Locate the cell with the specified text and output its [X, Y] center coordinate. 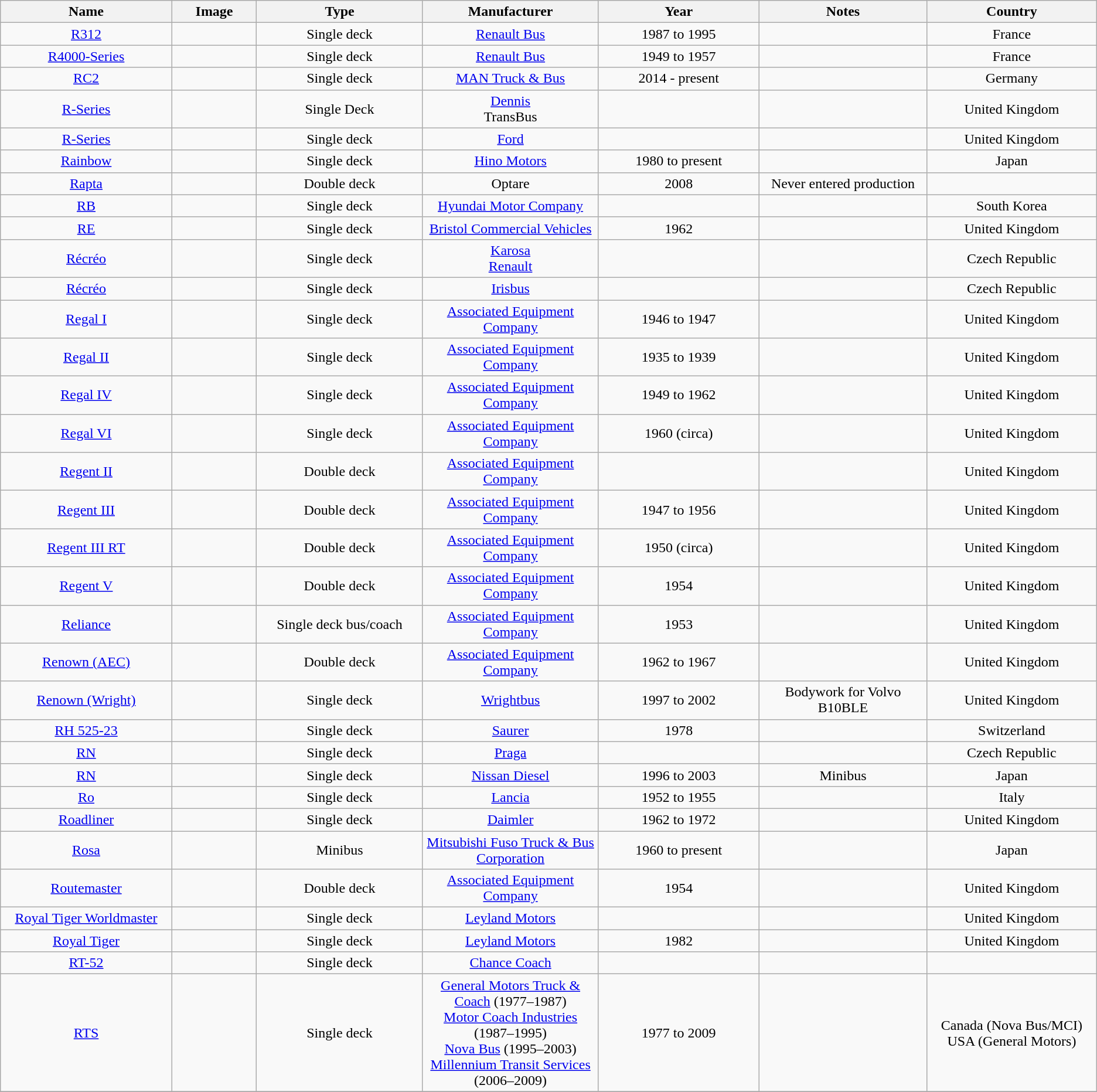
MAN Truck & Bus [510, 79]
Ro [87, 797]
Regal IV [87, 395]
1997 to 2002 [679, 700]
Single deck bus/coach [340, 624]
1960 to present [679, 850]
Country [1012, 12]
General Motors Truck & Coach (1977–1987)Motor Coach Industries (1987–1995)Nova Bus (1995–2003)Millennium Transit Services (2006–2009) [510, 1033]
Reliance [87, 624]
1935 to 1939 [679, 358]
Hino Motors [510, 161]
Year [679, 12]
1978 [679, 730]
Optare [510, 183]
Mitsubishi Fuso Truck & Bus Corporation [510, 850]
Regent III RT [87, 547]
Image [214, 12]
Regent V [87, 586]
DennisTransBus [510, 109]
Roadliner [87, 819]
1982 [679, 941]
Single Deck [340, 109]
Nissan Diesel [510, 775]
Manufacturer [510, 12]
Notes [843, 12]
Routemaster [87, 889]
Renown (AEC) [87, 662]
Bristol Commercial Vehicles [510, 228]
1980 to present [679, 161]
1987 to 1995 [679, 34]
1949 to 1957 [679, 56]
Royal Tiger [87, 941]
Switzerland [1012, 730]
1977 to 2009 [679, 1033]
RC2 [87, 79]
Wrightbus [510, 700]
RH 525-23 [87, 730]
Daimler [510, 819]
Rapta [87, 183]
1962 to 1967 [679, 662]
1947 to 1956 [679, 510]
Regent II [87, 471]
Italy [1012, 797]
RB [87, 206]
1946 to 1947 [679, 319]
1950 (circa) [679, 547]
1962 [679, 228]
R312 [87, 34]
Never entered production [843, 183]
KarosaRenault [510, 258]
Hyundai Motor Company [510, 206]
1952 to 1955 [679, 797]
Royal Tiger Worldmaster [87, 918]
Regal II [87, 358]
Rainbow [87, 161]
Canada (Nova Bus/MCI)USA (General Motors) [1012, 1033]
RE [87, 228]
Lancia [510, 797]
Name [87, 12]
Saurer [510, 730]
Irisbus [510, 288]
Germany [1012, 79]
1996 to 2003 [679, 775]
1953 [679, 624]
2008 [679, 183]
2014 - present [679, 79]
Bodywork for Volvo B10BLE [843, 700]
Rosa [87, 850]
Type [340, 12]
1949 to 1962 [679, 395]
1962 to 1972 [679, 819]
Regent III [87, 510]
Regal VI [87, 434]
South Korea [1012, 206]
R4000-Series [87, 56]
1960 (circa) [679, 434]
Praga [510, 753]
Renown (Wright) [87, 700]
RT-52 [87, 963]
Chance Coach [510, 963]
Regal I [87, 319]
RTS [87, 1033]
Ford [510, 139]
